Determine the [x, y] coordinate at the center of the cell enclosing the given text.  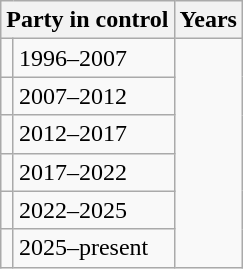
Years [208, 20]
2007–2012 [94, 96]
2022–2025 [94, 210]
2012–2017 [94, 134]
2017–2022 [94, 172]
Party in control [88, 20]
1996–2007 [94, 58]
2025–present [94, 248]
